Detect which cell encompasses the target text, then output its (x, y) center coordinate. 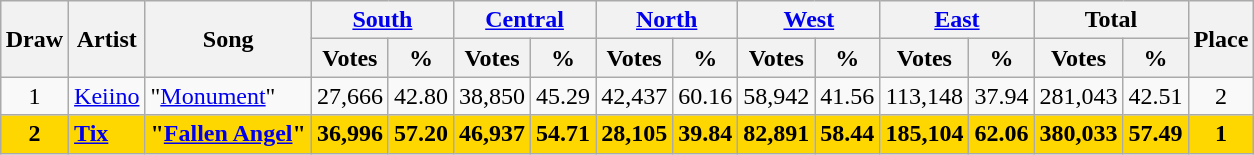
28,105 (634, 134)
Total (1111, 20)
281,043 (1078, 96)
58,942 (776, 96)
41.56 (848, 96)
57.20 (420, 134)
380,033 (1078, 134)
113,148 (924, 96)
42,437 (634, 96)
46,937 (492, 134)
West (809, 20)
185,104 (924, 134)
37.94 (1002, 96)
54.71 (564, 134)
45.29 (564, 96)
Central (524, 20)
Tix (107, 134)
Keiino (107, 96)
60.16 (706, 96)
36,996 (350, 134)
"Fallen Angel" (228, 134)
39.84 (706, 134)
Song (228, 39)
57.49 (1156, 134)
27,666 (350, 96)
North (667, 20)
38,850 (492, 96)
"Monument" (228, 96)
Draw (34, 39)
42.80 (420, 96)
62.06 (1002, 134)
Place (1221, 39)
82,891 (776, 134)
58.44 (848, 134)
South (382, 20)
Artist (107, 39)
42.51 (1156, 96)
East (957, 20)
